Return the [X, Y] coordinate for the center point of the cell that contains the specified text.  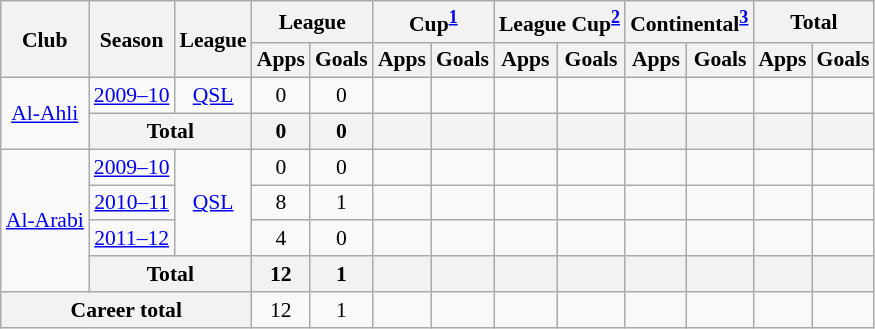
8 [281, 203]
Cup1 [434, 22]
4 [281, 239]
Season [132, 40]
Career total [126, 310]
Al-Ahli [45, 114]
Al-Arabi [45, 220]
2011–12 [132, 239]
Continental3 [689, 22]
League Cup2 [560, 22]
2010–11 [132, 203]
Club [45, 40]
